For the text-containing cell, return its midpoint in [x, y] coordinate format. 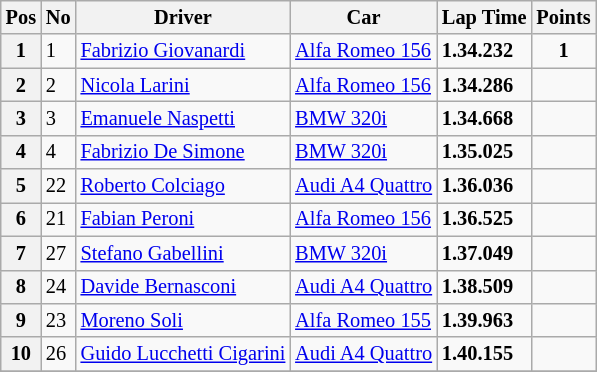
Guido Lucchetti Cigarini [184, 354]
Stefano Gabellini [184, 253]
1.36.036 [484, 186]
Davide Bernasconi [184, 287]
Alfa Romeo 155 [364, 320]
1.34.286 [484, 85]
1.38.509 [484, 287]
9 [21, 320]
Moreno Soli [184, 320]
Nicola Larini [184, 85]
27 [58, 253]
Driver [184, 17]
Points [563, 17]
No [58, 17]
Emanuele Naspetti [184, 118]
1.35.025 [484, 152]
1.39.963 [484, 320]
5 [21, 186]
24 [58, 287]
Fabrizio De Simone [184, 152]
1.34.668 [484, 118]
Fabian Peroni [184, 219]
Car [364, 17]
10 [21, 354]
6 [21, 219]
1.36.525 [484, 219]
22 [58, 186]
Fabrizio Giovanardi [184, 51]
Pos [21, 17]
8 [21, 287]
7 [21, 253]
1.37.049 [484, 253]
21 [58, 219]
1.40.155 [484, 354]
26 [58, 354]
23 [58, 320]
Lap Time [484, 17]
1.34.232 [484, 51]
Roberto Colciago [184, 186]
